Scan for the cell matching the given text and deliver its (x, y) coordinate at center. 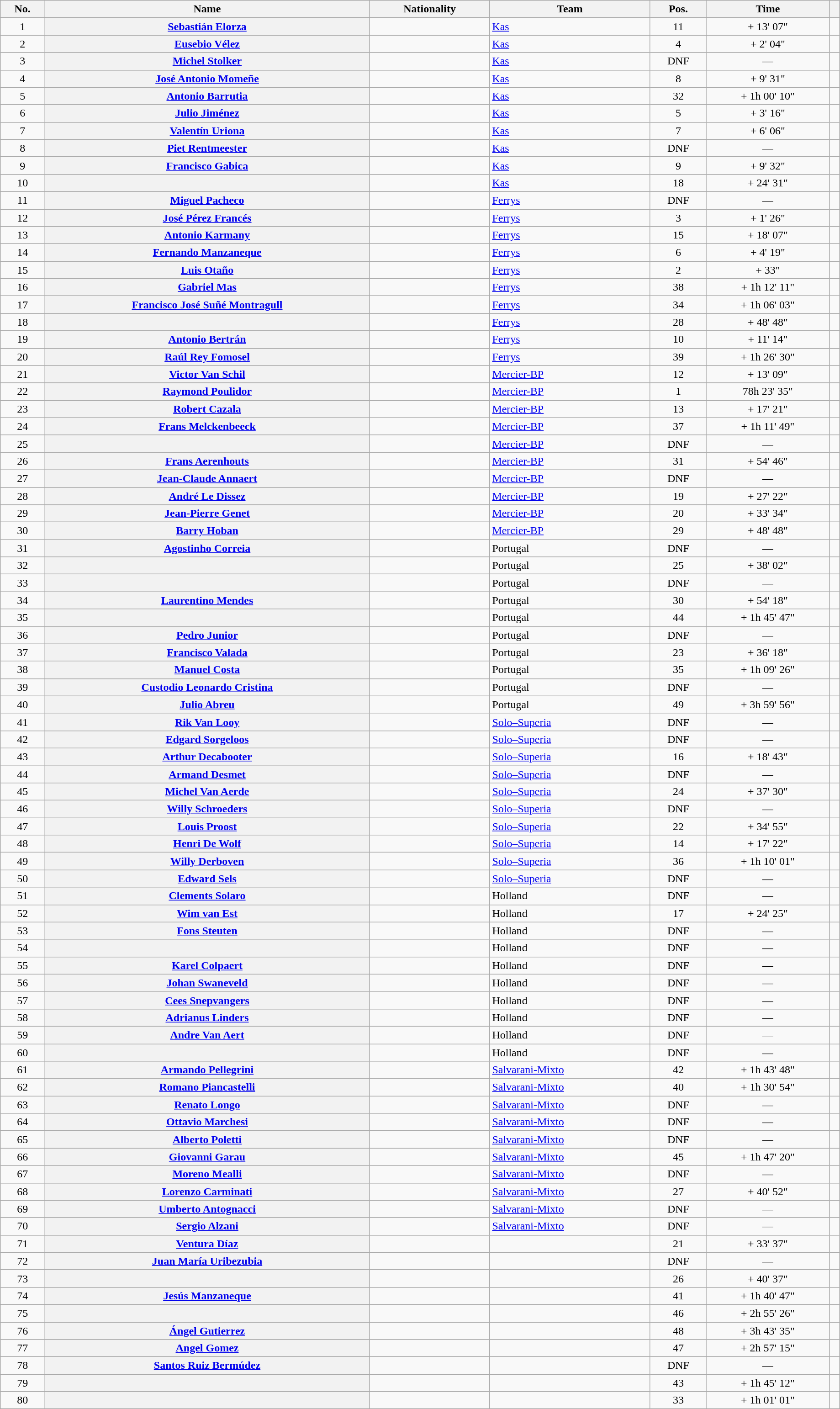
Lorenzo Carminati (207, 1192)
Angel Gomez (207, 1348)
Henri De Wolf (207, 844)
56 (23, 983)
Cees Snepvangers (207, 1000)
+ 18' 43" (768, 757)
+ 9' 32" (768, 165)
+ 1' 26" (768, 218)
+ 17' 21" (768, 409)
Victor Van Schil (207, 374)
+ 13' 07" (768, 26)
Sergio Alzani (207, 1226)
60 (23, 1052)
64 (23, 1122)
Karel Colpaert (207, 965)
Francisco Valada (207, 652)
+ 38' 02" (768, 566)
+ 27' 22" (768, 496)
Agostinho Correia (207, 548)
Edward Sels (207, 879)
+ 9' 31" (768, 79)
+ 2h 55' 26" (768, 1313)
Sebastián Elorza (207, 26)
71 (23, 1244)
Antonio Bertrán (207, 339)
+ 3h 59' 56" (768, 704)
Michel Van Aerde (207, 792)
78 (23, 1366)
Moreno Mealli (207, 1174)
53 (23, 931)
Andre Van Aert (207, 1035)
+ 1h 06' 03" (768, 305)
+ 1h 45' 12" (768, 1383)
+ 2' 04" (768, 44)
68 (23, 1192)
Raúl Rey Fomosel (207, 357)
Team (570, 9)
Piet Rentmeester (207, 148)
57 (23, 1000)
Jean-Pierre Genet (207, 514)
Adrianus Linders (207, 1017)
Ventura Díaz (207, 1244)
+ 24' 31" (768, 183)
77 (23, 1348)
Juan María Uribezubia (207, 1261)
José Antonio Momeñe (207, 79)
Giovanni Garau (207, 1157)
+ 1h 01' 01" (768, 1400)
78h 23' 35" (768, 392)
Eusebio Vélez (207, 44)
Valentín Uriona (207, 131)
Miguel Pacheco (207, 200)
52 (23, 913)
69 (23, 1209)
Laurentino Mendes (207, 600)
+ 1h 45' 47" (768, 618)
Francisco José Suñé Montragull (207, 305)
74 (23, 1296)
+ 1h 11' 49" (768, 426)
+ 1h 30' 54" (768, 1087)
+ 18' 07" (768, 235)
Fernando Manzaneque (207, 253)
Pedro Junior (207, 635)
Michel Stolker (207, 61)
+ 1h 26' 30" (768, 357)
Barry Hoban (207, 531)
+ 40' 52" (768, 1192)
Jean-Claude Annaert (207, 478)
76 (23, 1331)
+ 33' 34" (768, 514)
59 (23, 1035)
51 (23, 896)
+ 2h 57' 15" (768, 1348)
+ 1h 43' 48" (768, 1070)
Frans Aerenhouts (207, 461)
50 (23, 879)
67 (23, 1174)
70 (23, 1226)
Raymond Poulidor (207, 392)
62 (23, 1087)
Johan Swaneveld (207, 983)
+ 6' 06" (768, 131)
+ 11' 14" (768, 339)
73 (23, 1278)
72 (23, 1261)
Name (207, 9)
65 (23, 1139)
Gabriel Mas (207, 287)
+ 33" (768, 270)
Louis Proost (207, 826)
Willy Schroeders (207, 809)
55 (23, 965)
Fons Steuten (207, 931)
79 (23, 1383)
75 (23, 1313)
+ 4' 19" (768, 253)
Luis Otaño (207, 270)
Manuel Costa (207, 670)
Robert Cazala (207, 409)
63 (23, 1105)
+ 24' 25" (768, 913)
Pos. (678, 9)
Frans Melckenbeeck (207, 426)
61 (23, 1070)
Alberto Poletti (207, 1139)
+ 1h 40' 47" (768, 1296)
+ 36' 18" (768, 652)
José Pérez Francés (207, 218)
Rik Van Looy (207, 722)
58 (23, 1017)
+ 1h 47' 20" (768, 1157)
+ 54' 46" (768, 461)
Wim van Est (207, 913)
+ 17' 22" (768, 844)
Julio Jiménez (207, 113)
+ 1h 09' 26" (768, 670)
+ 13' 09" (768, 374)
Custodio Leonardo Cristina (207, 687)
Romano Piancastelli (207, 1087)
+ 3h 43' 35" (768, 1331)
+ 1h 12' 11" (768, 287)
+ 37' 30" (768, 792)
66 (23, 1157)
Nationality (429, 9)
Jesús Manzaneque (207, 1296)
Umberto Antognacci (207, 1209)
Ángel Gutierrez (207, 1331)
No. (23, 9)
Edgard Sorgeloos (207, 739)
Armando Pellegrini (207, 1070)
Ottavio Marchesi (207, 1122)
Armand Desmet (207, 774)
Santos Ruiz Bermúdez (207, 1366)
Francisco Gabica (207, 165)
+ 1h 10' 01" (768, 861)
André Le Dissez (207, 496)
+ 54' 18" (768, 600)
Renato Longo (207, 1105)
Arthur Decabooter (207, 757)
Time (768, 9)
Clements Solaro (207, 896)
Julio Abreu (207, 704)
+ 3' 16" (768, 113)
Willy Derboven (207, 861)
54 (23, 948)
Antonio Barrutia (207, 96)
Antonio Karmany (207, 235)
+ 33' 37" (768, 1244)
+ 1h 00' 10" (768, 96)
80 (23, 1400)
+ 34' 55" (768, 826)
+ 40' 37" (768, 1278)
